Extract the [X, Y] coordinate from the center of the cell holding the provided text.  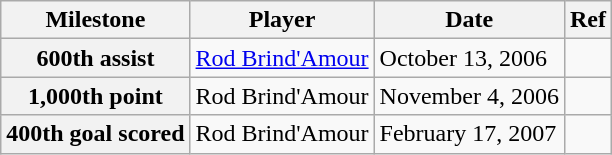
Ref [588, 20]
400th goal scored [96, 134]
Date [469, 20]
Player [282, 20]
October 13, 2006 [469, 58]
1,000th point [96, 96]
Milestone [96, 20]
November 4, 2006 [469, 96]
February 17, 2007 [469, 134]
600th assist [96, 58]
